Provide the (x, y) coordinate of the cell's center where the given text is located.  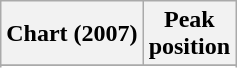
Chart (2007) (72, 34)
Peakposition (189, 34)
